Extract the [x, y] coordinate from the center of the cell holding the provided text.  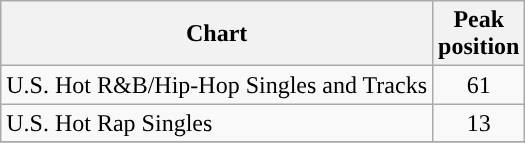
U.S. Hot R&B/Hip-Hop Singles and Tracks [217, 85]
Peakposition [479, 34]
Chart [217, 34]
13 [479, 123]
61 [479, 85]
U.S. Hot Rap Singles [217, 123]
